Identify which cell holds the provided text, then report its [X, Y] central coordinate. 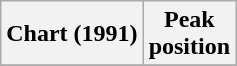
Peak position [189, 34]
Chart (1991) [72, 34]
